Return the (X, Y) coordinate for the center point of the cell that contains the specified text.  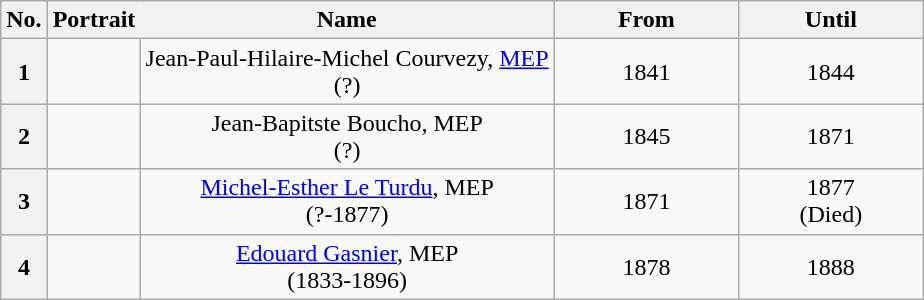
1 (24, 72)
Name (347, 20)
1888 (831, 266)
1878 (646, 266)
1841 (646, 72)
Edouard Gasnier, MEP (1833-1896) (347, 266)
2 (24, 136)
1877 (Died) (831, 202)
No. (24, 20)
1844 (831, 72)
4 (24, 266)
Michel-Esther Le Turdu, MEP (?-1877) (347, 202)
Portrait (94, 20)
Jean-Paul-Hilaire-Michel Courvezy, MEP (?) (347, 72)
From (646, 20)
3 (24, 202)
1845 (646, 136)
Jean-Bapitste Boucho, MEP (?) (347, 136)
Until (831, 20)
